Capture the cell that displays the provided text and extract its (x, y) central coordinate. 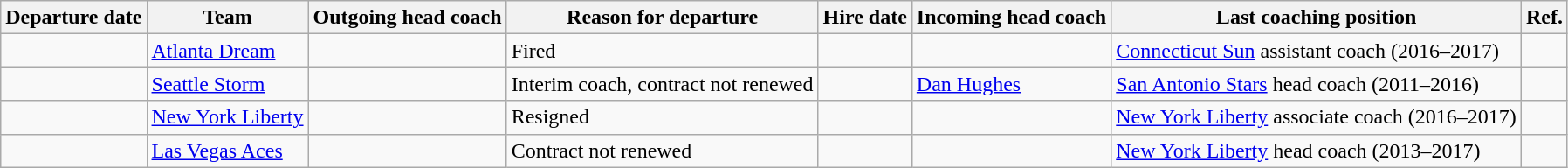
New York Liberty (227, 117)
Reason for departure (662, 17)
Fired (662, 51)
New York Liberty associate coach (2016–2017) (1317, 117)
Contract not renewed (662, 150)
Dan Hughes (1011, 84)
Hire date (864, 17)
Departure date (73, 17)
Outgoing head coach (407, 17)
Team (227, 17)
Seattle Storm (227, 84)
Atlanta Dream (227, 51)
San Antonio Stars head coach (2011–2016) (1317, 84)
Incoming head coach (1011, 17)
Last coaching position (1317, 17)
Resigned (662, 117)
Connecticut Sun assistant coach (2016–2017) (1317, 51)
Ref. (1544, 17)
Las Vegas Aces (227, 150)
New York Liberty head coach (2013–2017) (1317, 150)
Interim coach, contract not renewed (662, 84)
